Locate the cell with the specified text and output its (x, y) center coordinate. 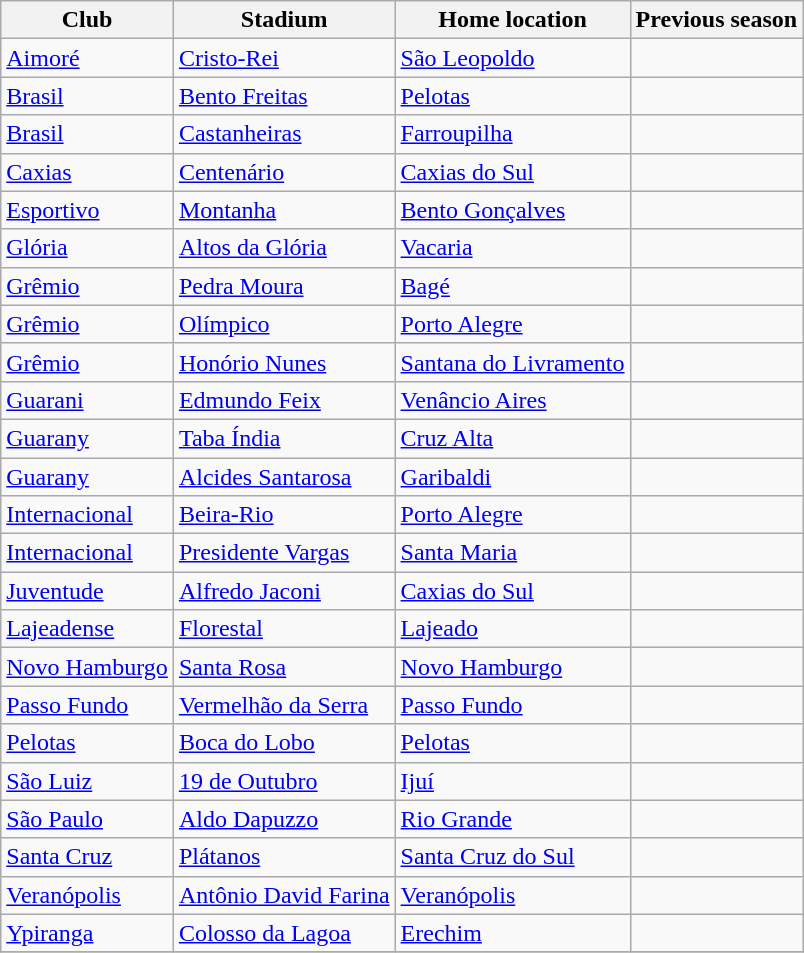
Antônio David Farina (284, 895)
Stadium (284, 20)
Santa Cruz do Sul (512, 857)
Bento Gonçalves (512, 210)
Lajeadense (88, 629)
Santana do Livramento (512, 362)
Castanheiras (284, 134)
Lajeado (512, 629)
Santa Cruz (88, 857)
Honório Nunes (284, 362)
Centenário (284, 172)
Colosso da Lagoa (284, 933)
Venâncio Aires (512, 400)
Bagé (512, 286)
Caxias (88, 172)
Alfredo Jaconi (284, 591)
Juventude (88, 591)
Erechim (512, 933)
Montanha (284, 210)
Altos da Glória (284, 248)
Vermelhão da Serra (284, 705)
Home location (512, 20)
Rio Grande (512, 819)
Club (88, 20)
Garibaldi (512, 477)
Santa Maria (512, 553)
19 de Outubro (284, 781)
Aldo Dapuzzo (284, 819)
Esportivo (88, 210)
Cruz Alta (512, 438)
Alcides Santarosa (284, 477)
Guarani (88, 400)
São Leopoldo (512, 58)
São Paulo (88, 819)
Bento Freitas (284, 96)
Farroupilha (512, 134)
Vacaria (512, 248)
Florestal (284, 629)
Aimoré (88, 58)
Edmundo Feix (284, 400)
Olímpico (284, 324)
Plátanos (284, 857)
Beira-Rio (284, 515)
Presidente Vargas (284, 553)
Santa Rosa (284, 667)
Cristo-Rei (284, 58)
Glória (88, 248)
Pedra Moura (284, 286)
São Luiz (88, 781)
Boca do Lobo (284, 743)
Previous season (716, 20)
Taba Índia (284, 438)
Ijuí (512, 781)
Ypiranga (88, 933)
